Capture the cell that displays the provided text and extract its [x, y] central coordinate. 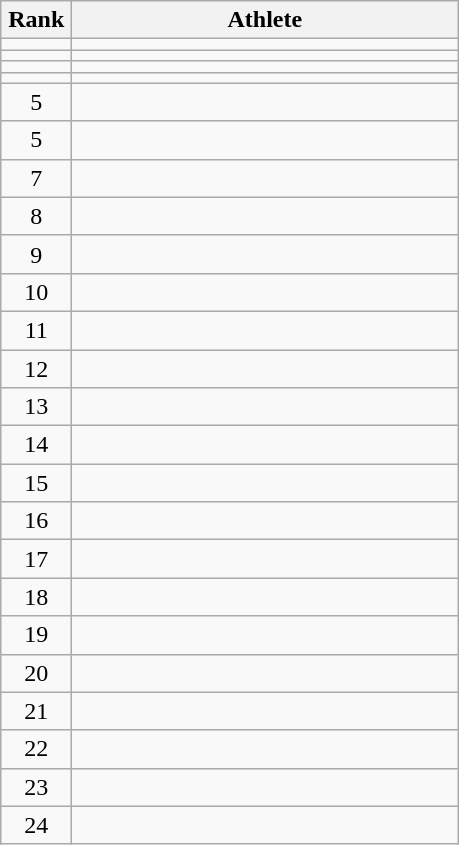
9 [36, 254]
20 [36, 673]
22 [36, 749]
12 [36, 369]
18 [36, 597]
7 [36, 178]
16 [36, 521]
8 [36, 216]
10 [36, 292]
13 [36, 407]
24 [36, 825]
21 [36, 711]
11 [36, 330]
Athlete [265, 20]
14 [36, 445]
15 [36, 483]
17 [36, 559]
Rank [36, 20]
23 [36, 787]
19 [36, 635]
